For the text-containing cell, return its midpoint in [X, Y] coordinate format. 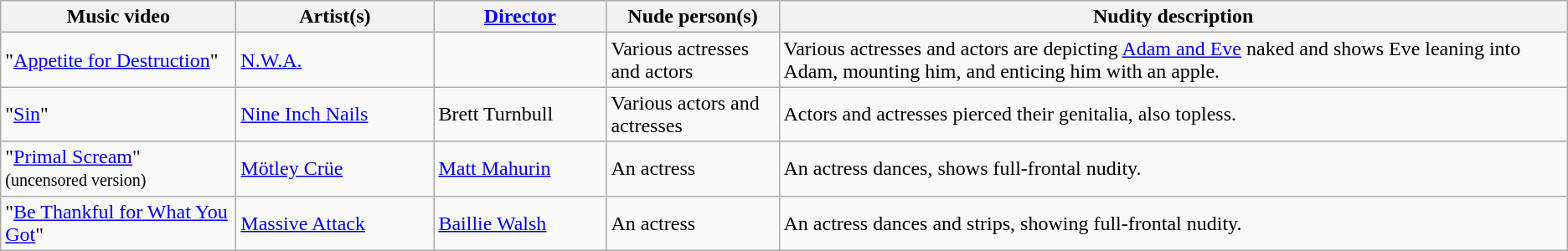
Nude person(s) [693, 17]
"Appetite for Destruction" [119, 60]
Artist(s) [335, 17]
Various actresses and actors are depicting Adam and Eve naked and shows Eve leaning into Adam, mounting him, and enticing him with an apple. [1173, 60]
An actress dances and strips, showing full-frontal nudity. [1173, 223]
Nudity description [1173, 17]
An actress dances, shows full-frontal nudity. [1173, 169]
"Sin" [119, 114]
N.W.A. [335, 60]
Director [520, 17]
"Be Thankful for What You Got" [119, 223]
Music video [119, 17]
"Primal Scream" (uncensored version) [119, 169]
Mötley Crüe [335, 169]
Brett Turnbull [520, 114]
Baillie Walsh [520, 223]
Various actors and actresses [693, 114]
Nine Inch Nails [335, 114]
Various actresses and actors [693, 60]
Massive Attack [335, 223]
Actors and actresses pierced their genitalia, also topless. [1173, 114]
Matt Mahurin [520, 169]
